Scan for the cell matching the given text and deliver its [x, y] coordinate at center. 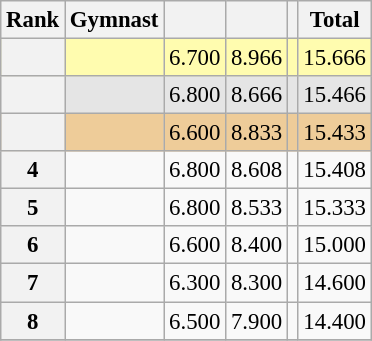
8.833 [257, 133]
4 [33, 170]
15.000 [334, 245]
6.500 [195, 321]
14.600 [334, 283]
8.666 [257, 95]
Rank [33, 20]
15.433 [334, 133]
14.400 [334, 321]
8.400 [257, 245]
Total [334, 20]
6.700 [195, 58]
8.300 [257, 283]
8.533 [257, 208]
8 [33, 321]
6.300 [195, 283]
8.966 [257, 58]
Gymnast [114, 20]
15.408 [334, 170]
15.333 [334, 208]
8.608 [257, 170]
7 [33, 283]
15.666 [334, 58]
7.900 [257, 321]
5 [33, 208]
6 [33, 245]
15.466 [334, 95]
